Capture the cell that displays the provided text and extract its [x, y] central coordinate. 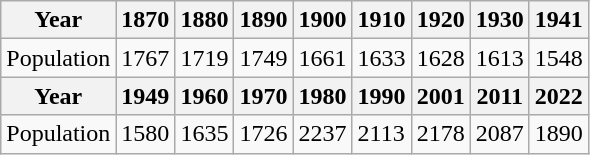
1719 [204, 58]
1548 [558, 58]
2237 [322, 134]
1613 [500, 58]
2022 [558, 96]
1635 [204, 134]
1920 [440, 20]
1980 [322, 96]
1661 [322, 58]
1960 [204, 96]
2178 [440, 134]
1949 [146, 96]
1900 [322, 20]
1910 [382, 20]
1749 [264, 58]
2087 [500, 134]
2113 [382, 134]
1726 [264, 134]
2011 [500, 96]
1941 [558, 20]
1628 [440, 58]
1990 [382, 96]
1930 [500, 20]
1970 [264, 96]
2001 [440, 96]
1767 [146, 58]
1870 [146, 20]
1580 [146, 134]
1880 [204, 20]
1633 [382, 58]
